Find where the given text appears and provide that cell's center as [X, Y] coordinate. 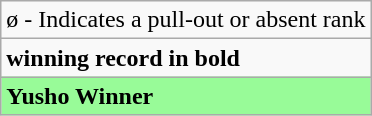
Yusho Winner [186, 96]
ø - Indicates a pull-out or absent rank [186, 20]
winning record in bold [186, 58]
